Identify which cell holds the provided text, then report its (X, Y) central coordinate. 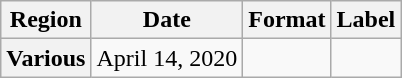
Label (366, 20)
Format (287, 20)
Region (46, 20)
Various (46, 58)
April 14, 2020 (167, 58)
Date (167, 20)
